Identify which cell holds the provided text, then report its (x, y) central coordinate. 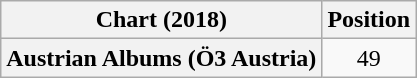
Austrian Albums (Ö3 Austria) (162, 58)
Position (369, 20)
49 (369, 58)
Chart (2018) (162, 20)
